Pinpoint the cell where the given text exists, returning its [x, y] midpoint coordinate. 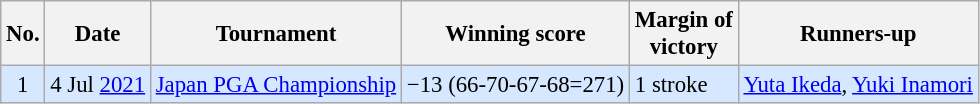
4 Jul 2021 [98, 85]
1 stroke [684, 85]
Margin ofvictory [684, 34]
No. [23, 34]
Yuta Ikeda, Yuki Inamori [858, 85]
−13 (66-70-67-68=271) [516, 85]
Tournament [276, 34]
Winning score [516, 34]
Date [98, 34]
Runners-up [858, 34]
Japan PGA Championship [276, 85]
1 [23, 85]
